Output the [X, Y] coordinate of the center of the cell containing the given text.  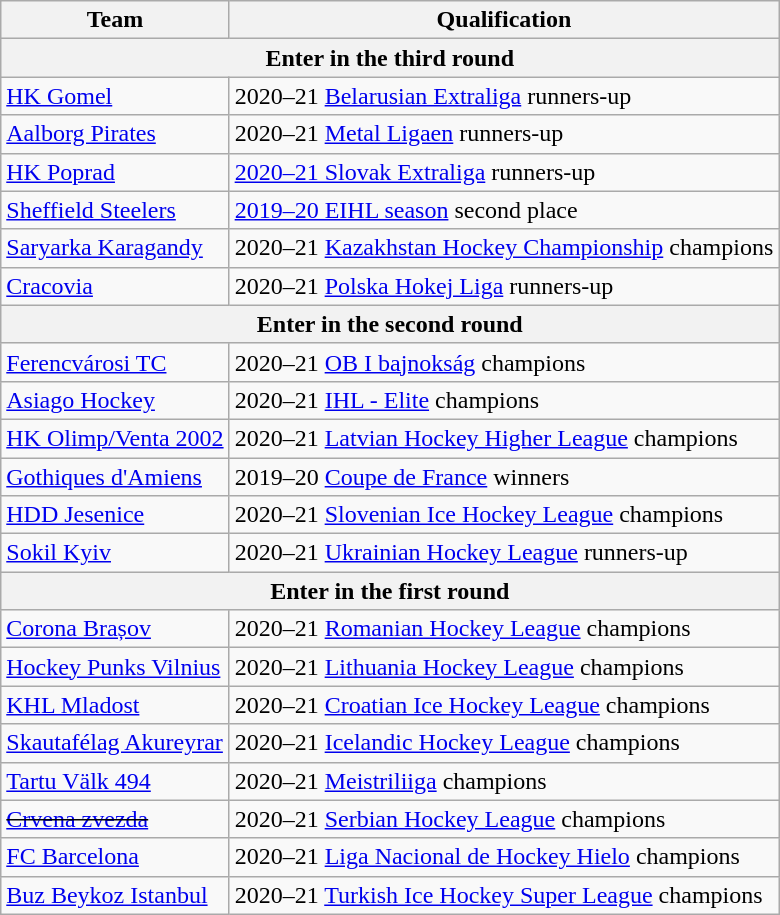
Gothiques d'Amiens [115, 477]
2020–21 Belarusian Extraliga runners-up [504, 96]
2020–21 Polska Hokej Liga runners-up [504, 286]
HDD Jesenice [115, 515]
2020–21 OB I bajnokság champions [504, 362]
Aalborg Pirates [115, 134]
Enter in the third round [390, 58]
Sheffield Steelers [115, 210]
HK Gomel [115, 96]
Tartu Välk 494 [115, 781]
2020–21 Meistriliiga champions [504, 781]
2019–20 EIHL season second place [504, 210]
2020–21 Metal Ligaen runners-up [504, 134]
2020–21 Slovenian Ice Hockey League champions [504, 515]
Hockey Punks Vilnius [115, 667]
2020–21 Serbian Hockey League champions [504, 819]
Saryarka Karagandy [115, 248]
2020–21 Turkish Ice Hockey Super League champions [504, 895]
Asiago Hockey [115, 400]
Cracovia [115, 286]
HK Olimp/Venta 2002 [115, 438]
2020–21 Croatian Ice Hockey League champions [504, 705]
Crvena zvezda [115, 819]
2020–21 Lithuania Hockey League champions [504, 667]
2020–21 Ukrainian Hockey League runners-up [504, 553]
HK Poprad [115, 172]
Ferencvárosi TC [115, 362]
2020–21 Romanian Hockey League champions [504, 629]
2020–21 Latvian Hockey Higher League champions [504, 438]
Corona Brașov [115, 629]
Buz Beykoz Istanbul [115, 895]
KHL Mladost [115, 705]
FC Barcelona [115, 857]
Enter in the first round [390, 591]
2020–21 Icelandic Hockey League champions [504, 743]
2020–21 IHL - Elite champions [504, 400]
Skautafélag Akureyrar [115, 743]
2020–21 Slovak Extraliga runners-up [504, 172]
Qualification [504, 20]
Team [115, 20]
2020–21 Kazakhstan Hockey Championship champions [504, 248]
2019–20 Coupe de France winners [504, 477]
Enter in the second round [390, 324]
2020–21 Liga Nacional de Hockey Hielo champions [504, 857]
Sokil Kyiv [115, 553]
